Identify which cell holds the provided text, then report its (x, y) central coordinate. 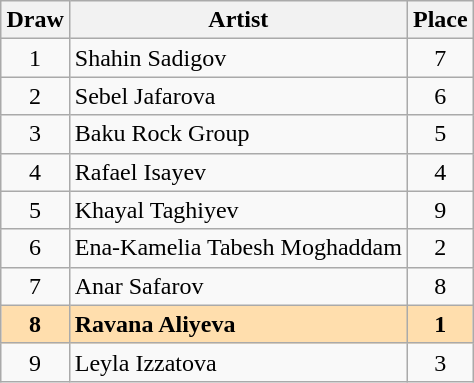
Leyla Izzatova (238, 362)
Anar Safarov (238, 286)
Baku Rock Group (238, 134)
Artist (238, 20)
Ravana Aliyeva (238, 324)
Place (440, 20)
Sebel Jafarova (238, 96)
Rafael Isayev (238, 172)
Shahin Sadigov (238, 58)
Ena-Kamelia Tabesh Moghaddam (238, 248)
Khayal Taghiyev (238, 210)
Draw (35, 20)
